Return [X, Y] of the center of cell containing provided text 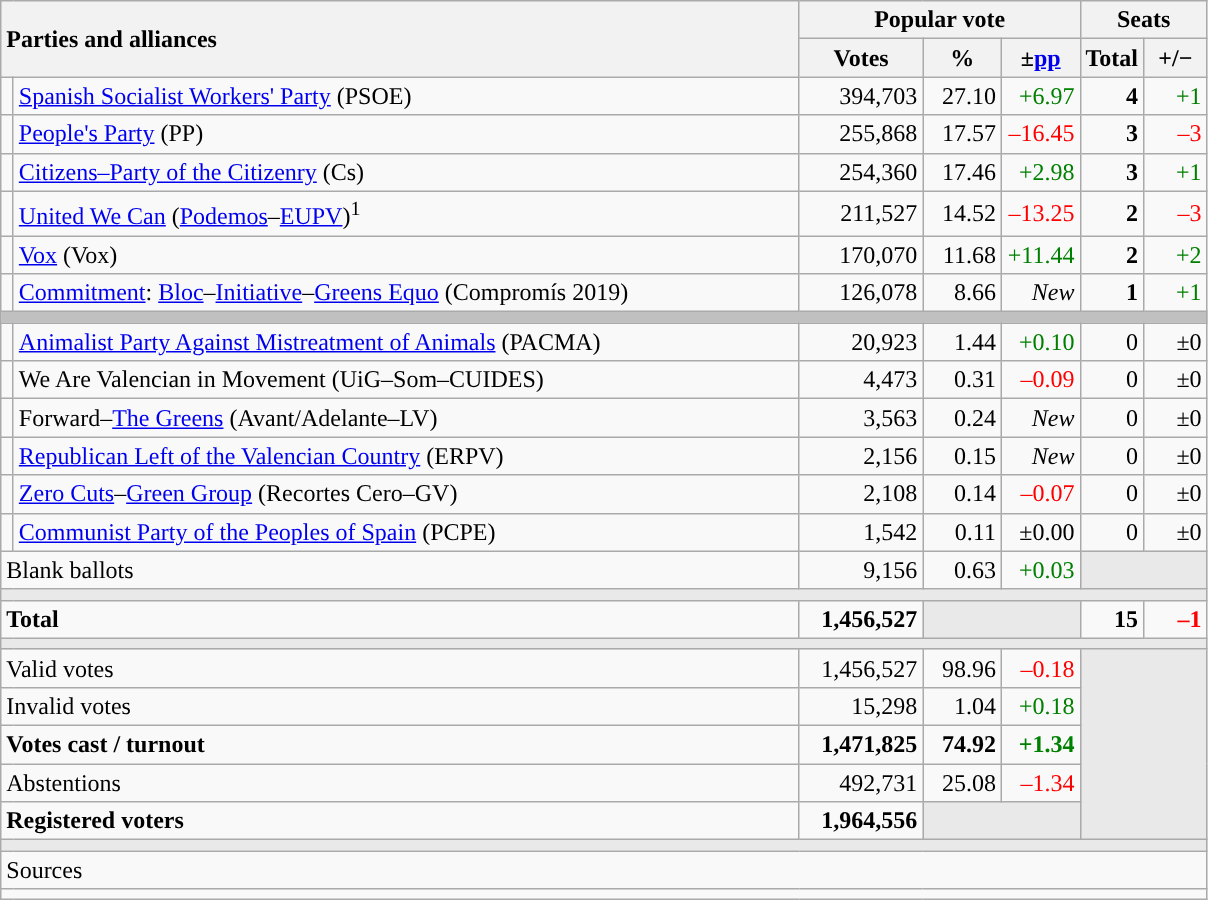
+11.44 [1040, 255]
United We Can (Podemos–EUPV)1 [406, 214]
0.14 [962, 494]
11.68 [962, 255]
126,078 [861, 293]
±pp [1040, 58]
Popular vote [940, 20]
492,731 [861, 783]
0.11 [962, 532]
We Are Valencian in Movement (UiG–Som–CUIDES) [406, 380]
±0.00 [1040, 532]
Republican Left of the Valencian Country (ERPV) [406, 456]
15,298 [861, 706]
0.15 [962, 456]
1 [1112, 293]
1,964,556 [861, 821]
17.57 [962, 134]
–16.45 [1040, 134]
Seats [1144, 20]
170,070 [861, 255]
0.63 [962, 570]
+0.10 [1040, 342]
3,563 [861, 418]
9,156 [861, 570]
1.44 [962, 342]
–1.34 [1040, 783]
20,923 [861, 342]
27.10 [962, 96]
Votes [861, 58]
Forward–The Greens (Avant/Adelante–LV) [406, 418]
2,156 [861, 456]
14.52 [962, 214]
Animalist Party Against Mistreatment of Animals (PACMA) [406, 342]
Vox (Vox) [406, 255]
394,703 [861, 96]
–13.25 [1040, 214]
211,527 [861, 214]
254,360 [861, 172]
Invalid votes [400, 706]
% [962, 58]
8.66 [962, 293]
255,868 [861, 134]
–0.18 [1040, 668]
Abstentions [400, 783]
25.08 [962, 783]
15 [1112, 619]
Commitment: Bloc–Initiative–Greens Equo (Compromís 2019) [406, 293]
Communist Party of the Peoples of Spain (PCPE) [406, 532]
1,542 [861, 532]
+2.98 [1040, 172]
4,473 [861, 380]
Registered voters [400, 821]
–1 [1176, 619]
0.31 [962, 380]
+6.97 [1040, 96]
Zero Cuts–Green Group (Recortes Cero–GV) [406, 494]
0.24 [962, 418]
+1.34 [1040, 745]
Spanish Socialist Workers' Party (PSOE) [406, 96]
–0.09 [1040, 380]
74.92 [962, 745]
+0.03 [1040, 570]
Sources [604, 870]
+/− [1176, 58]
Valid votes [400, 668]
Citizens–Party of the Citizenry (Cs) [406, 172]
2,108 [861, 494]
1.04 [962, 706]
17.46 [962, 172]
+2 [1176, 255]
People's Party (PP) [406, 134]
1,471,825 [861, 745]
Parties and alliances [400, 39]
+0.18 [1040, 706]
4 [1112, 96]
–0.07 [1040, 494]
98.96 [962, 668]
Votes cast / turnout [400, 745]
Blank ballots [400, 570]
